Provide the [X, Y] coordinate of the cell's center where the given text is located.  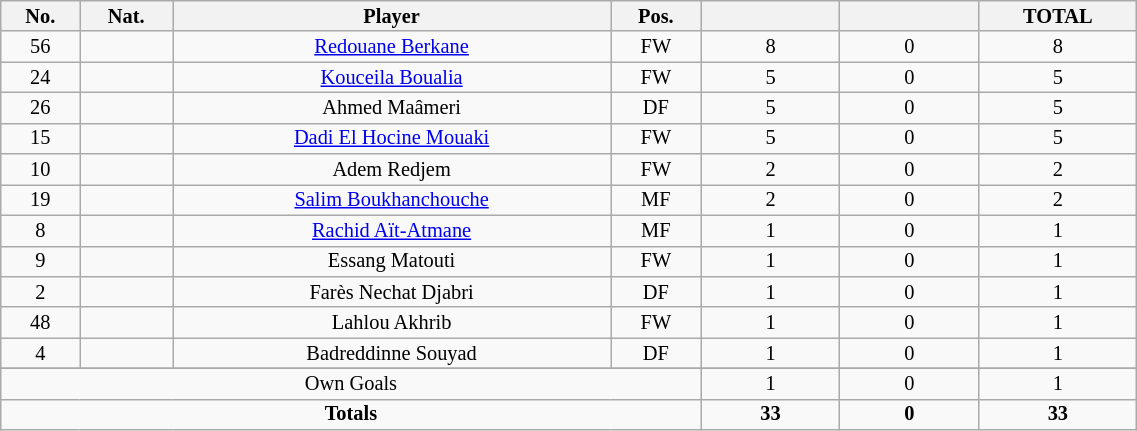
10 [40, 170]
Kouceila Boualia [392, 78]
Pos. [656, 16]
TOTAL [1058, 16]
Player [392, 16]
Adem Redjem [392, 170]
Essang Matouti [392, 262]
Salim Boukhanchouche [392, 200]
Lahlou Akhrib [392, 322]
Dadi El Hocine Mouaki [392, 138]
Ahmed Maâmeri [392, 108]
No. [40, 16]
Farès Nechat Djabri [392, 292]
24 [40, 78]
Nat. [126, 16]
48 [40, 322]
56 [40, 46]
26 [40, 108]
Own Goals [351, 384]
15 [40, 138]
9 [40, 262]
Badreddinne Souyad [392, 354]
Totals [351, 414]
4 [40, 354]
Redouane Berkane [392, 46]
Rachid Aït-Atmane [392, 230]
19 [40, 200]
